From the cell containing the given text, extract its center point as (x, y) coordinate. 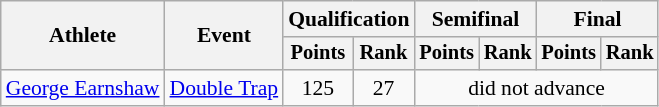
did not advance (536, 88)
Event (224, 36)
27 (384, 88)
Semifinal (475, 19)
Athlete (83, 36)
Final (597, 19)
Double Trap (224, 88)
Qualification (348, 19)
George Earnshaw (83, 88)
125 (318, 88)
